Locate the cell with the specified text and output its [X, Y] center coordinate. 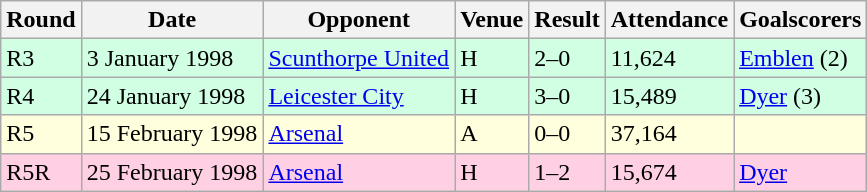
Opponent [359, 20]
3–0 [567, 96]
A [492, 134]
Round [41, 20]
Goalscorers [800, 20]
R3 [41, 58]
R4 [41, 96]
37,164 [669, 134]
R5R [41, 172]
Scunthorpe United [359, 58]
Venue [492, 20]
Emblen (2) [800, 58]
15,489 [669, 96]
24 January 1998 [172, 96]
R5 [41, 134]
Dyer (3) [800, 96]
0–0 [567, 134]
Result [567, 20]
11,624 [669, 58]
15,674 [669, 172]
2–0 [567, 58]
25 February 1998 [172, 172]
15 February 1998 [172, 134]
3 January 1998 [172, 58]
Date [172, 20]
1–2 [567, 172]
Leicester City [359, 96]
Attendance [669, 20]
Dyer [800, 172]
